Output the (X, Y) coordinate of the center of the cell containing the given text.  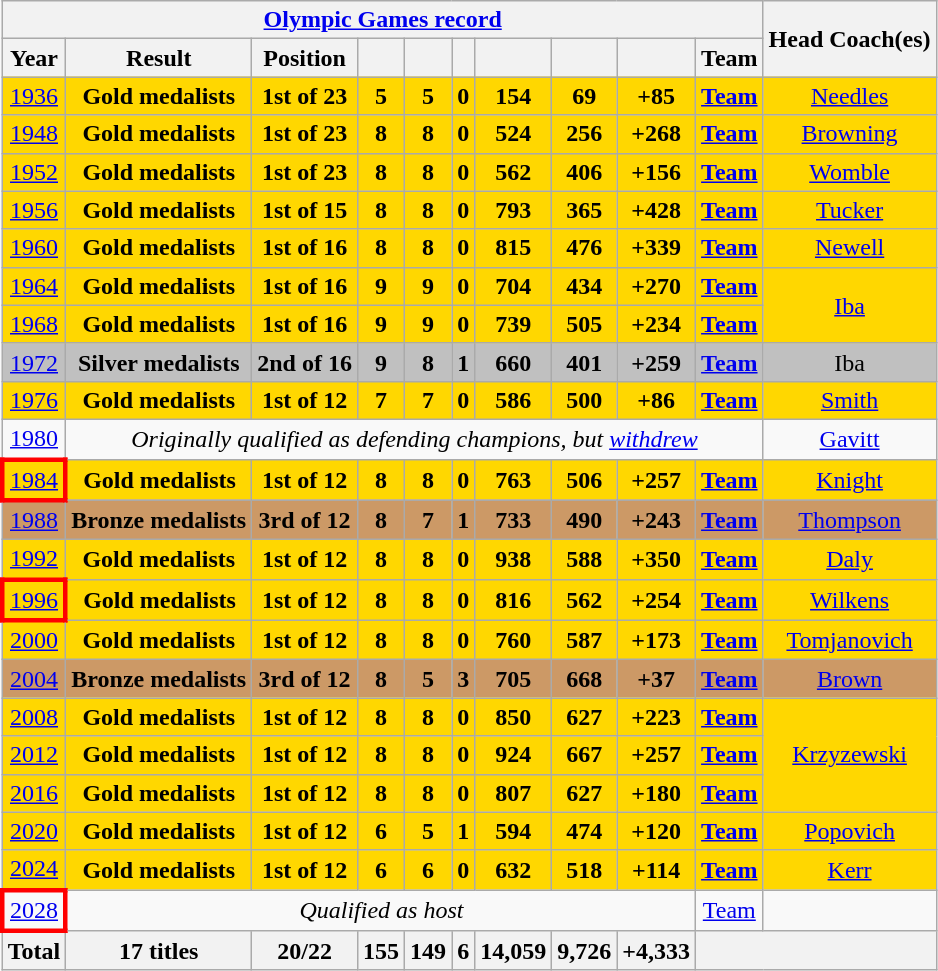
+156 (656, 172)
+114 (656, 870)
+37 (656, 679)
406 (584, 172)
Olympic Games record (382, 20)
Krzyzewski (850, 755)
1st of 15 (305, 210)
149 (428, 951)
1988 (34, 520)
256 (584, 134)
1992 (34, 560)
+120 (656, 831)
+270 (656, 286)
705 (514, 679)
Year (34, 58)
+223 (656, 717)
434 (584, 286)
3 (464, 679)
632 (514, 870)
Wilkens (850, 600)
1964 (34, 286)
+339 (656, 248)
Needles (850, 96)
500 (584, 400)
Gavitt (850, 439)
1968 (34, 324)
401 (584, 362)
9,726 (584, 951)
490 (584, 520)
793 (514, 210)
Thompson (850, 520)
Kerr (850, 870)
506 (584, 480)
20/22 (305, 951)
Result (159, 58)
739 (514, 324)
474 (584, 831)
Silver medalists (159, 362)
17 titles (159, 951)
2016 (34, 793)
365 (584, 210)
Position (305, 58)
476 (584, 248)
924 (514, 755)
1976 (34, 400)
763 (514, 480)
1980 (34, 439)
518 (584, 870)
505 (584, 324)
2024 (34, 870)
+254 (656, 600)
Smith (850, 400)
Qualified as host (381, 910)
594 (514, 831)
1984 (34, 480)
850 (514, 717)
2nd of 16 (305, 362)
1936 (34, 96)
2020 (34, 831)
938 (514, 560)
Newell (850, 248)
815 (514, 248)
587 (584, 640)
760 (514, 640)
+259 (656, 362)
+243 (656, 520)
+4,333 (656, 951)
660 (514, 362)
Popovich (850, 831)
Tomjanovich (850, 640)
+173 (656, 640)
Knight (850, 480)
+180 (656, 793)
Total (34, 951)
588 (584, 560)
2008 (34, 717)
+428 (656, 210)
1948 (34, 134)
2028 (34, 910)
1972 (34, 362)
2004 (34, 679)
14,059 (514, 951)
154 (514, 96)
807 (514, 793)
1956 (34, 210)
Daly (850, 560)
+268 (656, 134)
733 (514, 520)
1960 (34, 248)
524 (514, 134)
69 (584, 96)
+234 (656, 324)
Womble (850, 172)
155 (380, 951)
816 (514, 600)
+86 (656, 400)
704 (514, 286)
667 (584, 755)
+85 (656, 96)
2000 (34, 640)
668 (584, 679)
2012 (34, 755)
+350 (656, 560)
Tucker (850, 210)
Browning (850, 134)
Brown (850, 679)
586 (514, 400)
Originally qualified as defending champions, but withdrew (414, 439)
Head Coach(es) (850, 39)
1996 (34, 600)
1952 (34, 172)
